Output the (x, y) coordinate of the center of the cell containing the given text.  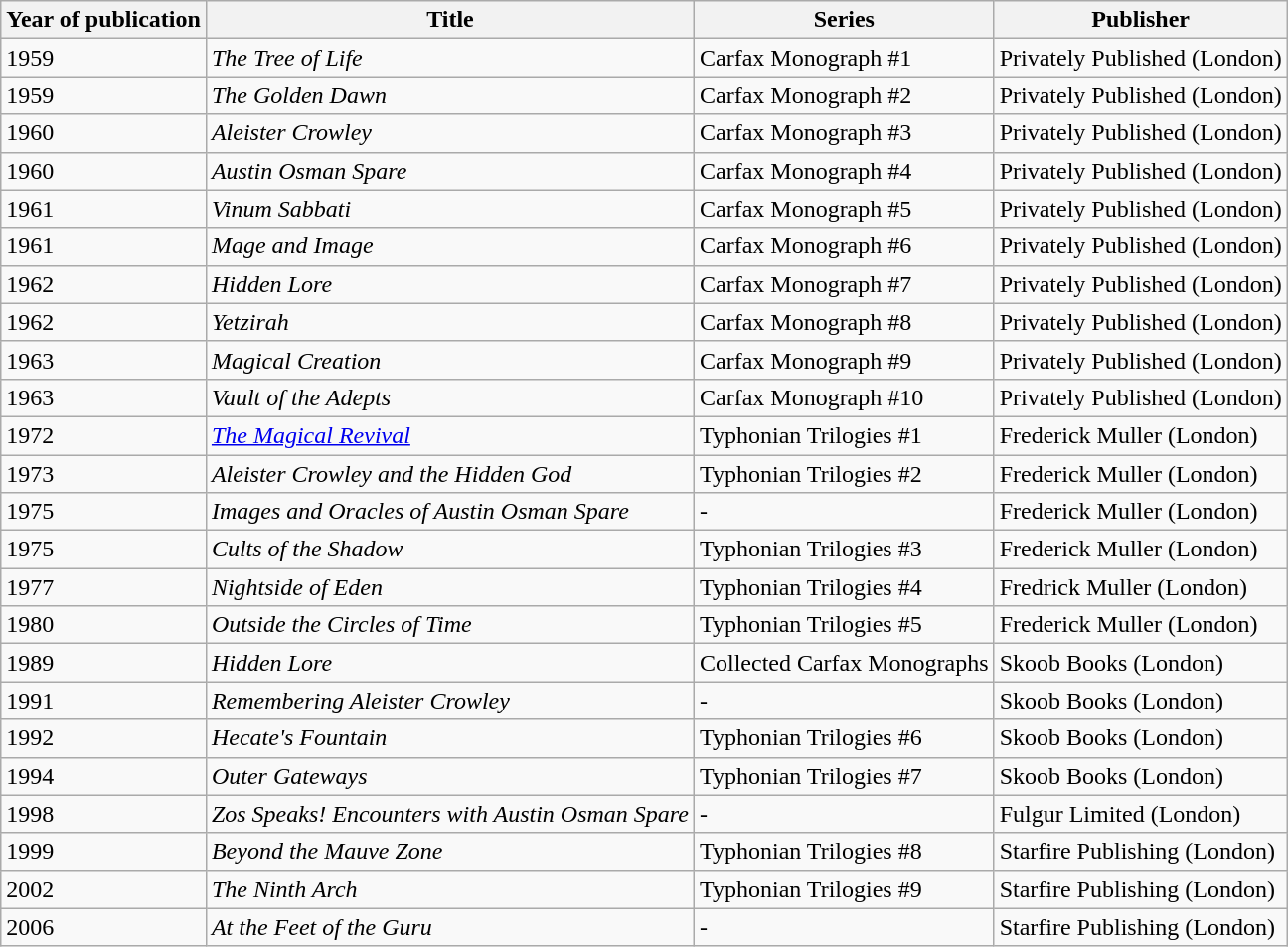
Outside the Circles of Time (449, 625)
Carfax Monograph #10 (844, 397)
Typhonian Trilogies #4 (844, 587)
Vault of the Adepts (449, 397)
1999 (103, 852)
Carfax Monograph #6 (844, 246)
1977 (103, 587)
The Ninth Arch (449, 889)
Title (449, 20)
Fulgur Limited (London) (1141, 814)
Typhonian Trilogies #1 (844, 435)
1989 (103, 663)
Carfax Monograph #4 (844, 171)
Year of publication (103, 20)
Outer Gateways (449, 776)
Vinum Sabbati (449, 209)
Carfax Monograph #1 (844, 58)
Fredrick Muller (London) (1141, 587)
1991 (103, 701)
Typhonian Trilogies #8 (844, 852)
Carfax Monograph #2 (844, 95)
Beyond the Mauve Zone (449, 852)
Carfax Monograph #3 (844, 133)
1994 (103, 776)
Typhonian Trilogies #5 (844, 625)
Zos Speaks! Encounters with Austin Osman Spare (449, 814)
The Magical Revival (449, 435)
2006 (103, 927)
The Golden Dawn (449, 95)
Typhonian Trilogies #9 (844, 889)
2002 (103, 889)
Yetzirah (449, 322)
Hecate's Fountain (449, 738)
Aleister Crowley and the Hidden God (449, 474)
1998 (103, 814)
1973 (103, 474)
Typhonian Trilogies #7 (844, 776)
1972 (103, 435)
Remembering Aleister Crowley (449, 701)
Cults of the Shadow (449, 550)
Images and Oracles of Austin Osman Spare (449, 512)
The Tree of Life (449, 58)
Austin Osman Spare (449, 171)
Typhonian Trilogies #3 (844, 550)
Nightside of Eden (449, 587)
1980 (103, 625)
Carfax Monograph #5 (844, 209)
Typhonian Trilogies #2 (844, 474)
Publisher (1141, 20)
Mage and Image (449, 246)
1992 (103, 738)
Carfax Monograph #8 (844, 322)
Typhonian Trilogies #6 (844, 738)
Carfax Monograph #7 (844, 284)
Series (844, 20)
Carfax Monograph #9 (844, 360)
At the Feet of the Guru (449, 927)
Magical Creation (449, 360)
Aleister Crowley (449, 133)
Collected Carfax Monographs (844, 663)
